Locate the cell with the specified text and output its [x, y] center coordinate. 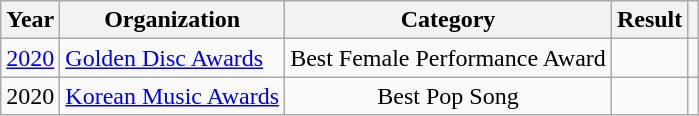
Golden Disc Awards [172, 58]
Year [30, 20]
Result [649, 20]
Best Pop Song [448, 96]
Category [448, 20]
Korean Music Awards [172, 96]
Best Female Performance Award [448, 58]
Organization [172, 20]
